Detect which cell encompasses the target text, then output its [x, y] center coordinate. 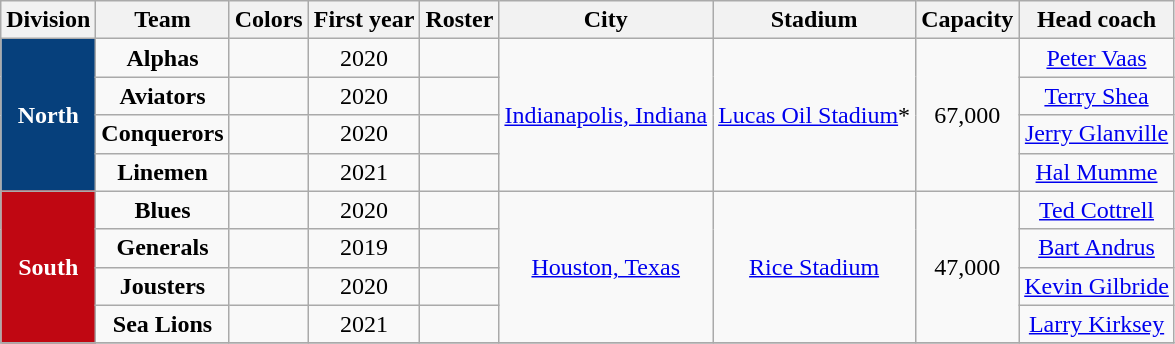
47,000 [968, 267]
Stadium [814, 20]
67,000 [968, 115]
Peter Vaas [1097, 58]
Lucas Oil Stadium* [814, 115]
Kevin Gilbride [1097, 286]
Houston, Texas [606, 267]
First year [364, 20]
Generals [162, 248]
Larry Kirksey [1097, 324]
Conquerors [162, 134]
Head coach [1097, 20]
City [606, 20]
2019 [364, 248]
Rice Stadium [814, 267]
Hal Mumme [1097, 172]
Alphas [162, 58]
Capacity [968, 20]
Indianapolis, Indiana [606, 115]
Jerry Glanville [1097, 134]
Roster [460, 20]
Colors [268, 20]
Ted Cottrell [1097, 210]
North [48, 115]
Jousters [162, 286]
Team [162, 20]
Aviators [162, 96]
Bart Andrus [1097, 248]
Division [48, 20]
Sea Lions [162, 324]
Blues [162, 210]
Linemen [162, 172]
South [48, 267]
Terry Shea [1097, 96]
